Search for the cell housing the specified text and yield its [X, Y] center coordinate. 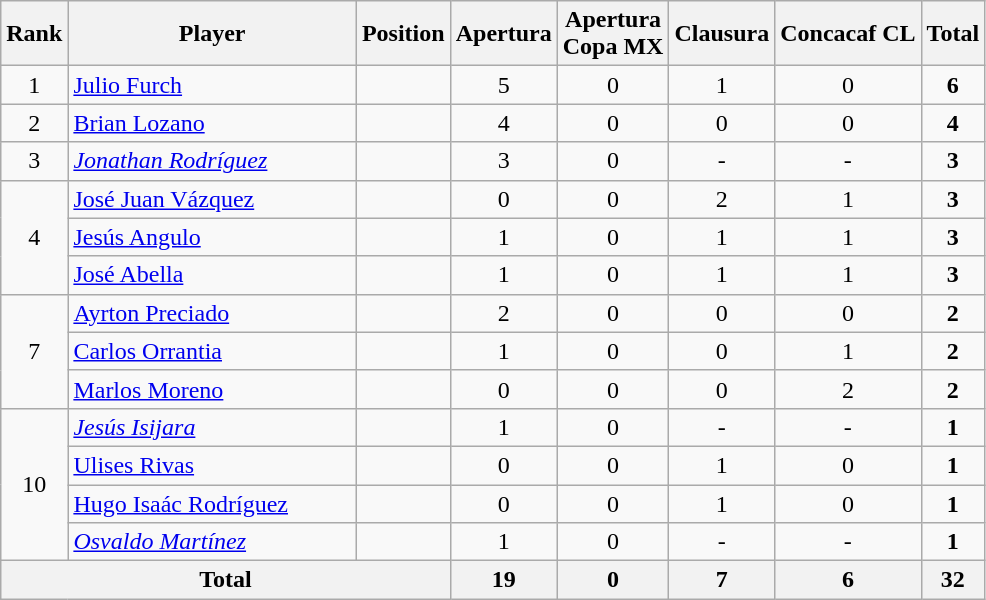
10 [34, 484]
Jesús Angulo [212, 237]
Jesús Isijara [212, 427]
32 [953, 580]
Clausura [722, 34]
Jonathan Rodríguez [212, 161]
Apertura [504, 34]
José Juan Vázquez [212, 199]
Ayrton Preciado [212, 313]
AperturaCopa MX [613, 34]
19 [504, 580]
Concacaf CL [848, 34]
Osvaldo Martínez [212, 542]
Rank [34, 34]
Hugo Isaác Rodríguez [212, 503]
Carlos Orrantia [212, 351]
Player [212, 34]
Position [403, 34]
5 [504, 85]
José Abella [212, 275]
Ulises Rivas [212, 465]
Julio Furch [212, 85]
Marlos Moreno [212, 389]
Brian Lozano [212, 123]
